Output the [x, y] coordinate of the center of the cell containing the given text.  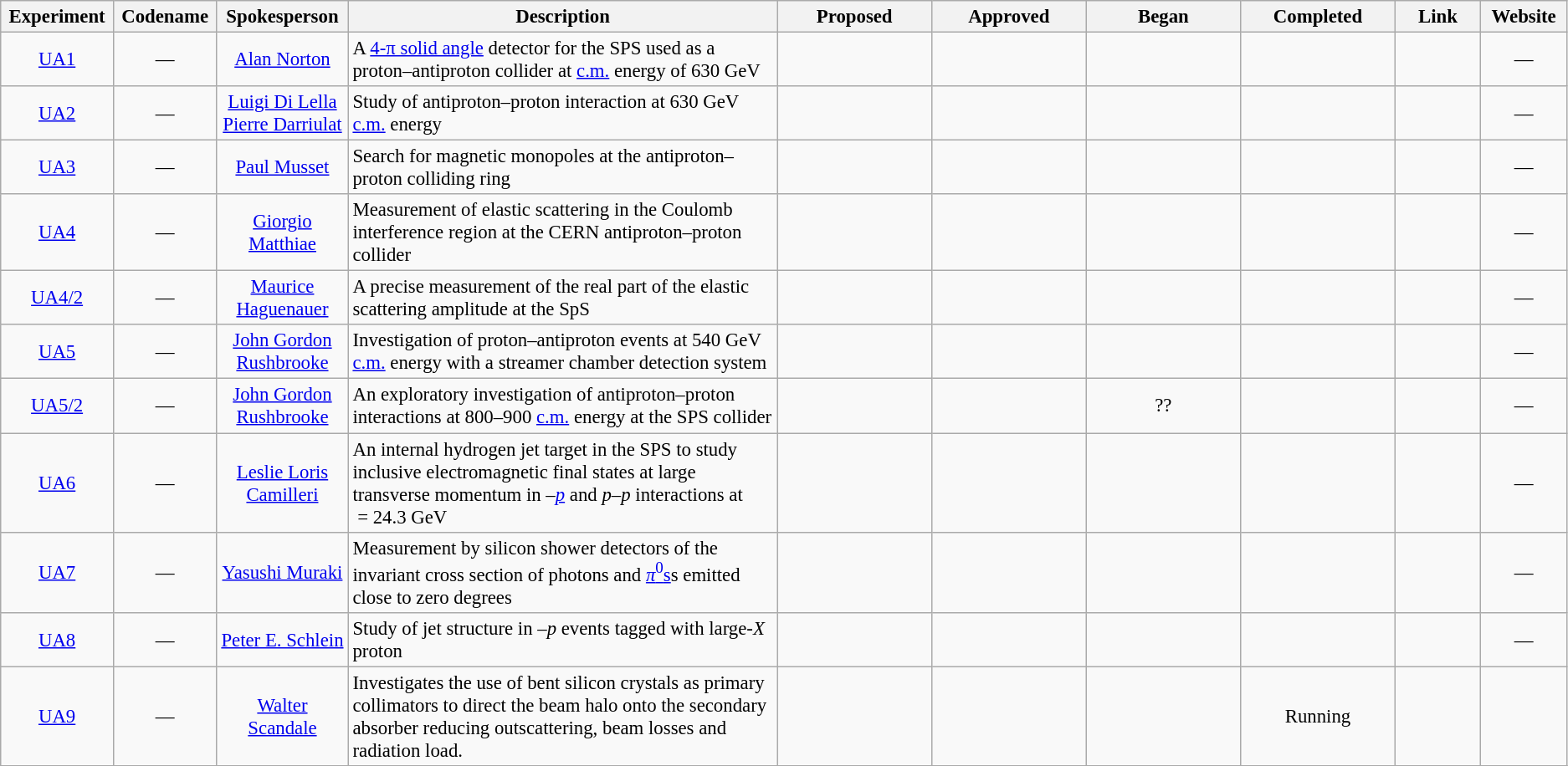
UA2 [57, 114]
Peter E. Schlein [283, 639]
Began [1163, 17]
UA4/2 [57, 298]
Luigi Di Lella Pierre Darriulat [283, 114]
Alan Norton [283, 60]
Spokesperson [283, 17]
Search for magnetic monopoles at the antiproton–proton colliding ring [562, 167]
Description [562, 17]
Measurement of elastic scattering in the Coulomb interference region at the CERN antiproton–proton collider [562, 232]
Yasushi Muraki [283, 572]
Proposed [855, 17]
UA5 [57, 351]
UA1 [57, 60]
UA6 [57, 483]
Link [1437, 17]
?? [1163, 406]
UA9 [57, 716]
Measurement by silicon shower detectors of the invariant cross section of photons and π0ss emitted close to zero degrees [562, 572]
Investigation of proton–antiproton events at 540 GeV c.m. energy with a streamer chamber detection system [562, 351]
UA7 [57, 572]
Walter Scandale [283, 716]
Paul Musset [283, 167]
UA4 [57, 232]
Study of antiproton–proton interaction at 630 GeV c.m. energy [562, 114]
Leslie Loris Camilleri [283, 483]
Completed [1319, 17]
Running [1319, 716]
Approved [1009, 17]
Giorgio Matthiae [283, 232]
Website [1524, 17]
Maurice Haguenauer [283, 298]
An exploratory investigation of antiproton–proton interactions at 800–900 c.m. energy at the SPS collider [562, 406]
Codename [164, 17]
UA8 [57, 639]
UA5/2 [57, 406]
UA3 [57, 167]
A precise measurement of the real part of the elastic scattering amplitude at the SpS [562, 298]
Study of jet structure in –p events tagged with large-X proton [562, 639]
A 4-π solid angle detector for the SPS used as a proton–antiproton collider at c.m. energy of 630 GeV [562, 60]
Experiment [57, 17]
